Output the (X, Y) coordinate of the center of the cell containing the given text.  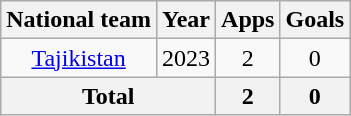
Year (186, 20)
National team (79, 20)
Apps (248, 20)
2023 (186, 58)
Total (108, 96)
Goals (315, 20)
Tajikistan (79, 58)
